Extract the (X, Y) coordinate from the center of the cell holding the provided text.  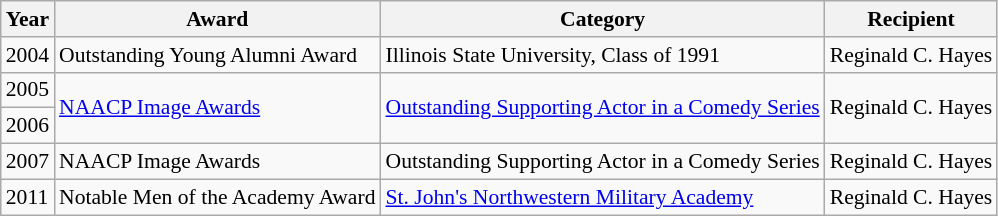
2011 (28, 197)
Outstanding Young Alumni Award (217, 55)
Category (603, 19)
St. John's Northwestern Military Academy (603, 197)
Notable Men of the Academy Award (217, 197)
Year (28, 19)
2005 (28, 90)
Recipient (912, 19)
2006 (28, 126)
Award (217, 19)
2004 (28, 55)
Illinois State University, Class of 1991 (603, 55)
2007 (28, 162)
